Identify which cell holds the provided text, then report its [X, Y] central coordinate. 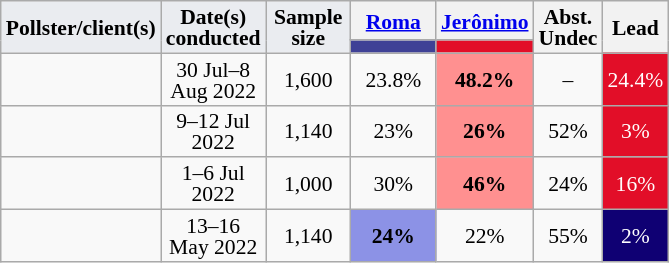
52% [568, 131]
22% [485, 236]
30 Jul–8 Aug 2022 [214, 79]
30% [394, 184]
48.2% [485, 79]
26% [485, 131]
3% [635, 131]
24.4% [635, 79]
55% [568, 236]
Abst. Undec [568, 27]
9–12 Jul 2022 [214, 131]
Pollster/client(s) [81, 27]
Lead [635, 27]
Date(s)conducted [214, 27]
1,000 [308, 184]
23.8% [394, 79]
2% [635, 236]
1,600 [308, 79]
46% [485, 184]
Samplesize [308, 27]
1–6 Jul 2022 [214, 184]
13–16 May 2022 [214, 236]
23% [394, 131]
Roma [394, 20]
Jerônimo [485, 20]
16% [635, 184]
– [568, 79]
